Return the (x, y) coordinate for the center point of the cell that contains the specified text.  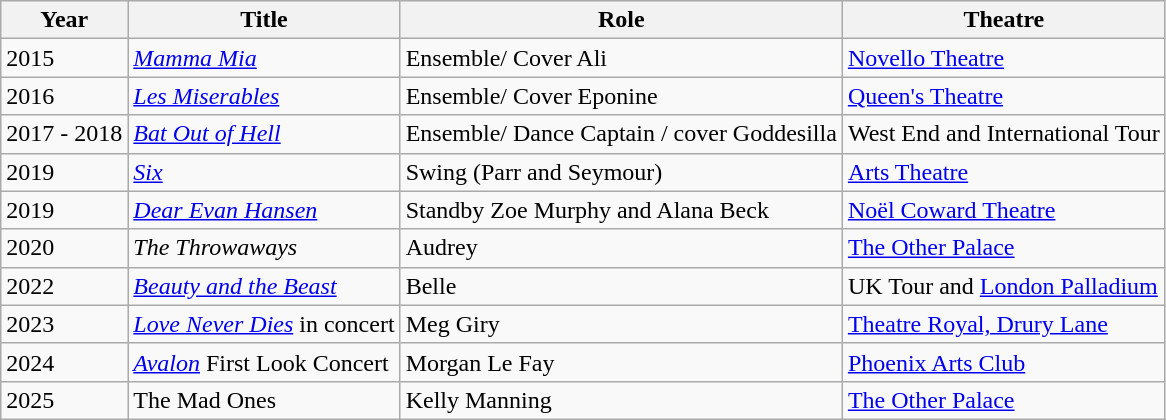
2016 (64, 96)
UK Tour and London Palladium (1004, 286)
The Mad Ones (264, 400)
Role (621, 20)
Theatre (1004, 20)
2024 (64, 362)
2023 (64, 324)
Mamma Mia (264, 58)
Morgan Le Fay (621, 362)
Meg Giry (621, 324)
Arts Theatre (1004, 172)
Theatre Royal, Drury Lane (1004, 324)
Bat Out of Hell (264, 134)
Belle (621, 286)
West End and International Tour (1004, 134)
Title (264, 20)
2017 - 2018 (64, 134)
Swing (Parr and Seymour) (621, 172)
2025 (64, 400)
Dear Evan Hansen (264, 210)
Audrey (621, 248)
Noël Coward Theatre (1004, 210)
Ensemble/ Cover Ali (621, 58)
Ensemble/ Cover Eponine (621, 96)
Novello Theatre (1004, 58)
Six (264, 172)
Year (64, 20)
2015 (64, 58)
Standby Zoe Murphy and Alana Beck (621, 210)
2020 (64, 248)
Avalon First Look Concert (264, 362)
2022 (64, 286)
Ensemble/ Dance Captain / cover Goddesilla (621, 134)
The Throwaways (264, 248)
Queen's Theatre (1004, 96)
Beauty and the Beast (264, 286)
Love Never Dies in concert (264, 324)
Phoenix Arts Club (1004, 362)
Les Miserables (264, 96)
Kelly Manning (621, 400)
